Extract the (x, y) coordinate from the center of the cell holding the provided text.  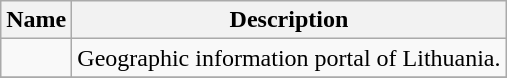
Name (36, 20)
Description (289, 20)
Geographic information portal of Lithuania. (289, 58)
